Capture the cell that displays the provided text and extract its (x, y) central coordinate. 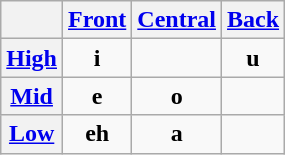
i (98, 58)
Central (177, 20)
a (177, 134)
Mid (32, 96)
Low (32, 134)
e (98, 96)
Front (98, 20)
eh (98, 134)
High (32, 58)
u (254, 58)
o (177, 96)
Back (254, 20)
